Determine the (x, y) coordinate at the center of the cell enclosing the given text.  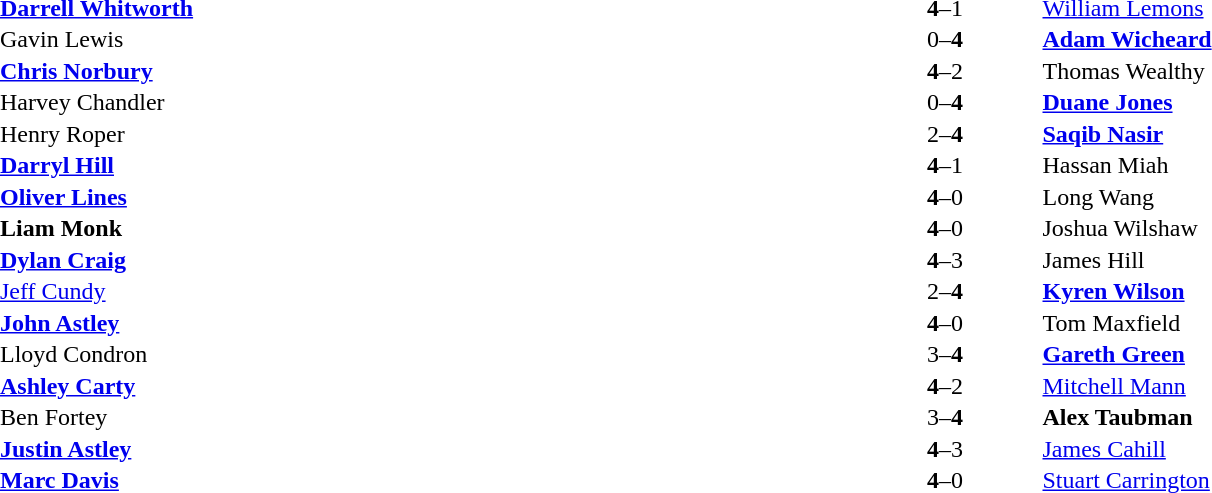
4–1 (944, 165)
